Return [x, y] of the center of cell containing provided text 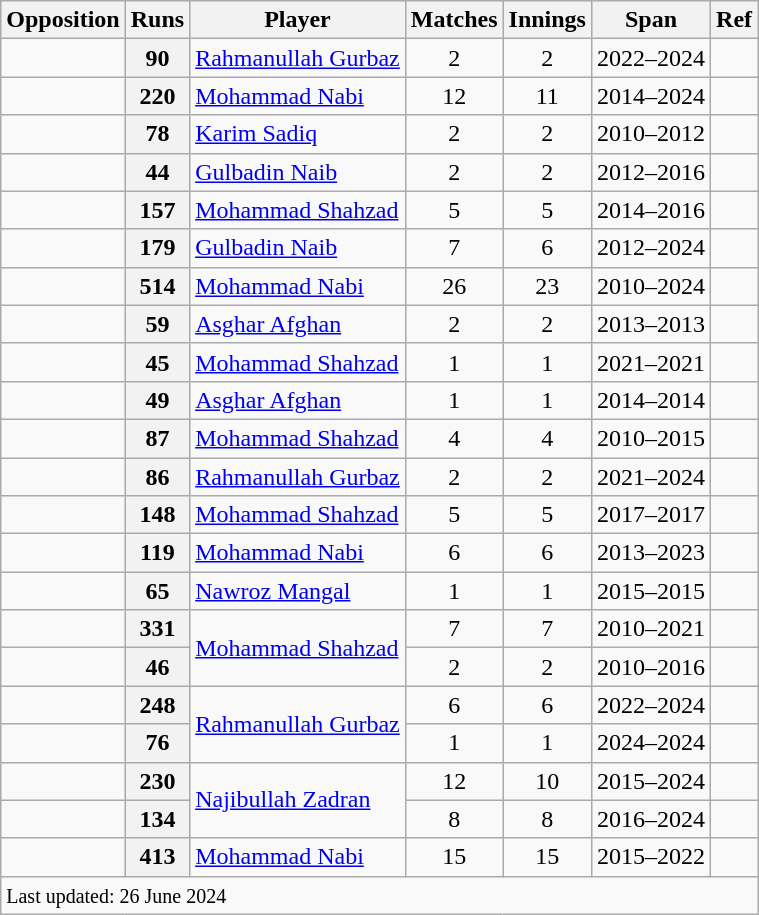
2010–2015 [650, 438]
2010–2016 [650, 667]
45 [157, 362]
2015–2024 [650, 781]
2017–2017 [650, 515]
514 [157, 286]
11 [547, 96]
2015–2022 [650, 857]
10 [547, 781]
23 [547, 286]
Ref [734, 20]
86 [157, 477]
2016–2024 [650, 819]
Runs [157, 20]
Karim Sadiq [298, 134]
2012–2024 [650, 248]
2014–2024 [650, 96]
220 [157, 96]
2024–2024 [650, 743]
26 [454, 286]
230 [157, 781]
157 [157, 210]
46 [157, 667]
134 [157, 819]
Span [650, 20]
Opposition [63, 20]
44 [157, 172]
2010–2021 [650, 629]
2012–2016 [650, 172]
179 [157, 248]
Player [298, 20]
49 [157, 400]
413 [157, 857]
Innings [547, 20]
2021–2021 [650, 362]
Najibullah Zadran [298, 800]
2014–2016 [650, 210]
Matches [454, 20]
119 [157, 553]
2013–2013 [650, 324]
2021–2024 [650, 477]
59 [157, 324]
2014–2014 [650, 400]
331 [157, 629]
2013–2023 [650, 553]
Nawroz Mangal [298, 591]
78 [157, 134]
87 [157, 438]
248 [157, 705]
65 [157, 591]
2010–2012 [650, 134]
2010–2024 [650, 286]
2015–2015 [650, 591]
76 [157, 743]
148 [157, 515]
90 [157, 58]
Last updated: 26 June 2024 [380, 895]
